For the text-containing cell, return its midpoint in (x, y) coordinate format. 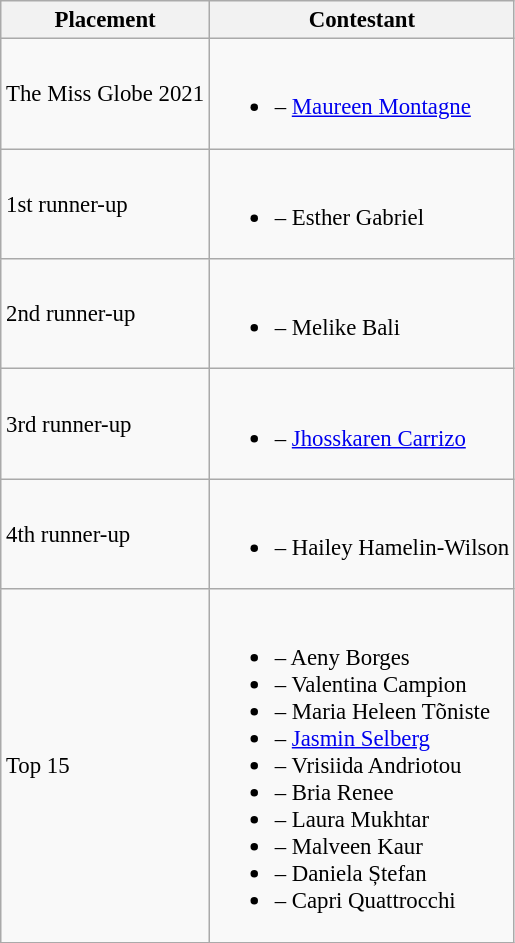
– Maureen Montagne (362, 94)
– Jhosskaren Carrizo (362, 424)
3rd runner-up (106, 424)
Contestant (362, 20)
The Miss Globe 2021 (106, 94)
Placement (106, 20)
– Melike Bali (362, 314)
– Esther Gabriel (362, 204)
1st runner-up (106, 204)
Top 15 (106, 766)
4th runner-up (106, 534)
– Hailey Hamelin-Wilson (362, 534)
2nd runner-up (106, 314)
